Capture the cell that displays the provided text and extract its [x, y] central coordinate. 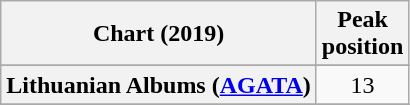
13 [362, 85]
Lithuanian Albums (AGATA) [159, 85]
Peakposition [362, 34]
Chart (2019) [159, 34]
